From the cell containing the given text, extract its center point as [X, Y] coordinate. 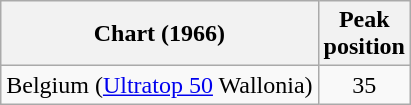
Peakposition [364, 34]
Belgium (Ultratop 50 Wallonia) [160, 85]
35 [364, 85]
Chart (1966) [160, 34]
